Detect which cell encompasses the target text, then output its [X, Y] center coordinate. 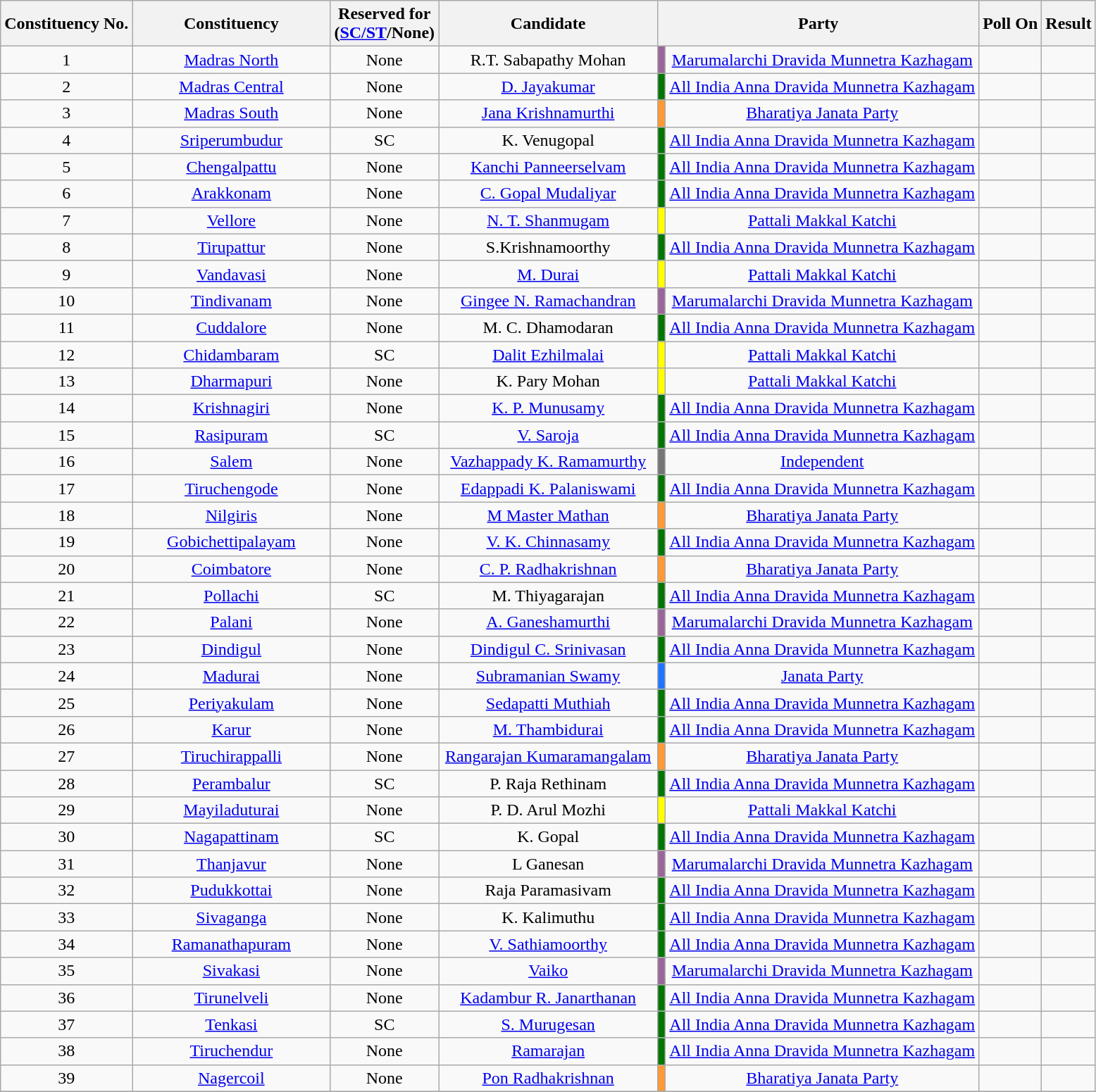
Reserved for(SC/ST/None) [385, 24]
14 [66, 408]
12 [66, 354]
Rangarajan Kumaramangalam [548, 756]
K. Pary Mohan [548, 382]
28 [66, 784]
34 [66, 944]
M. Thiyagarajan [548, 596]
Perambalur [231, 784]
Tirupattur [231, 247]
P. Raja Rethinam [548, 784]
Tindivanam [231, 301]
10 [66, 301]
Madurai [231, 676]
Ramanathapuram [231, 944]
Result [1069, 24]
Sivaganga [231, 917]
Coimbatore [231, 569]
Periyakulam [231, 703]
Pollachi [231, 596]
Constituency No. [66, 24]
Janata Party [823, 676]
26 [66, 729]
30 [66, 837]
K. Venugopal [548, 140]
V. Saroja [548, 435]
Dindigul [231, 649]
Dharmapuri [231, 382]
7 [66, 220]
4 [66, 140]
Kanchi Panneerselvam [548, 167]
Independent [823, 462]
Vandavasi [231, 274]
Tiruchendur [231, 1051]
M. C. Dhamodaran [548, 327]
Vellore [231, 220]
18 [66, 515]
33 [66, 917]
39 [66, 1078]
19 [66, 542]
38 [66, 1051]
M. Durai [548, 274]
Nagapattinam [231, 837]
Rasipuram [231, 435]
Mayiladuturai [231, 810]
16 [66, 462]
Gingee N. Ramachandran [548, 301]
Sedapatti Muthiah [548, 703]
Candidate [548, 24]
Palani [231, 622]
Karur [231, 729]
V. K. Chinnasamy [548, 542]
Tiruchirappalli [231, 756]
Cuddalore [231, 327]
Madras South [231, 113]
29 [66, 810]
D. Jayakumar [548, 87]
Gobichettipalayam [231, 542]
Chidambaram [231, 354]
Dalit Ezhilmalai [548, 354]
8 [66, 247]
6 [66, 194]
Dindigul C. Srinivasan [548, 649]
9 [66, 274]
31 [66, 864]
Salem [231, 462]
21 [66, 596]
37 [66, 1024]
2 [66, 87]
L Ganesan [548, 864]
Jana Krishnamurthi [548, 113]
Vazhappady K. Ramamurthy [548, 462]
15 [66, 435]
Kadambur R. Janarthanan [548, 998]
M. Thambidurai [548, 729]
13 [66, 382]
Raja Paramasivam [548, 891]
S.Krishnamoorthy [548, 247]
K. Kalimuthu [548, 917]
S. Murugesan [548, 1024]
Pon Radhakrishnan [548, 1078]
3 [66, 113]
C. Gopal Mudaliyar [548, 194]
Tenkasi [231, 1024]
23 [66, 649]
Chengalpattu [231, 167]
Sivakasi [231, 971]
Edappadi K. Palaniswami [548, 489]
Tirunelveli [231, 998]
Arakkonam [231, 194]
Subramanian Swamy [548, 676]
Sriperumbudur [231, 140]
C. P. Radhakrishnan [548, 569]
Poll On [1010, 24]
22 [66, 622]
5 [66, 167]
35 [66, 971]
Madras Central [231, 87]
Vaiko [548, 971]
32 [66, 891]
A. Ganeshamurthi [548, 622]
11 [66, 327]
P. D. Arul Mozhi [548, 810]
Madras North [231, 60]
20 [66, 569]
N. T. Shanmugam [548, 220]
1 [66, 60]
Krishnagiri [231, 408]
Party [818, 24]
V. Sathiamoorthy [548, 944]
K. P. Munusamy [548, 408]
Tiruchengode [231, 489]
Ramarajan [548, 1051]
Nagercoil [231, 1078]
17 [66, 489]
M Master Mathan [548, 515]
36 [66, 998]
Constituency [231, 24]
25 [66, 703]
R.T. Sabapathy Mohan [548, 60]
Thanjavur [231, 864]
K. Gopal [548, 837]
Pudukkottai [231, 891]
Nilgiris [231, 515]
27 [66, 756]
24 [66, 676]
